Pinpoint the cell where the given text exists, returning its (x, y) midpoint coordinate. 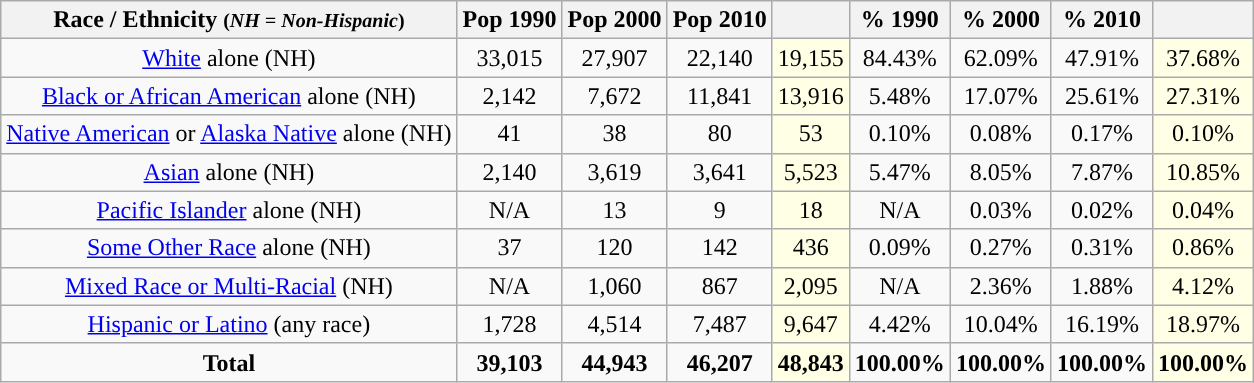
9 (720, 210)
5.48% (900, 96)
7,672 (614, 96)
18 (810, 210)
5.47% (900, 172)
27.31% (1202, 96)
Pacific Islander alone (NH) (229, 210)
Asian alone (NH) (229, 172)
62.09% (1000, 58)
8.05% (1000, 172)
22,140 (720, 58)
Race / Ethnicity (NH = Non-Hispanic) (229, 20)
80 (720, 134)
13,916 (810, 96)
37.68% (1202, 58)
2,095 (810, 286)
120 (614, 248)
41 (510, 134)
867 (720, 286)
Black or African American alone (NH) (229, 96)
4.12% (1202, 286)
142 (720, 248)
1,060 (614, 286)
Pop 1990 (510, 20)
Hispanic or Latino (any race) (229, 324)
436 (810, 248)
9,647 (810, 324)
2.36% (1000, 286)
1.88% (1102, 286)
16.19% (1102, 324)
3,619 (614, 172)
3,641 (720, 172)
% 1990 (900, 20)
0.09% (900, 248)
0.86% (1202, 248)
2,142 (510, 96)
44,943 (614, 362)
4.42% (900, 324)
% 2000 (1000, 20)
53 (810, 134)
Pop 2010 (720, 20)
0.31% (1102, 248)
27,907 (614, 58)
0.02% (1102, 210)
Mixed Race or Multi-Racial (NH) (229, 286)
Pop 2000 (614, 20)
5,523 (810, 172)
White alone (NH) (229, 58)
% 2010 (1102, 20)
0.08% (1000, 134)
25.61% (1102, 96)
47.91% (1102, 58)
Native American or Alaska Native alone (NH) (229, 134)
10.85% (1202, 172)
13 (614, 210)
17.07% (1000, 96)
33,015 (510, 58)
48,843 (810, 362)
Total (229, 362)
84.43% (900, 58)
4,514 (614, 324)
7.87% (1102, 172)
39,103 (510, 362)
0.04% (1202, 210)
18.97% (1202, 324)
0.27% (1000, 248)
37 (510, 248)
1,728 (510, 324)
10.04% (1000, 324)
38 (614, 134)
11,841 (720, 96)
19,155 (810, 58)
46,207 (720, 362)
Some Other Race alone (NH) (229, 248)
0.03% (1000, 210)
0.17% (1102, 134)
7,487 (720, 324)
2,140 (510, 172)
